Find where the given text appears and provide that cell's center as (x, y) coordinate. 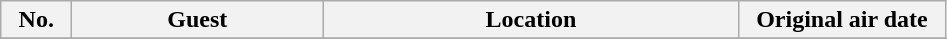
Guest (198, 20)
Location (531, 20)
No. (36, 20)
Original air date (842, 20)
